Provide the (X, Y) coordinate of the cell's center where the given text is located.  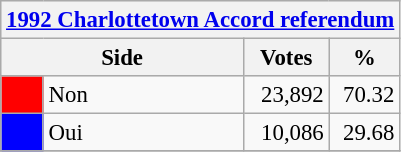
Votes (286, 58)
10,086 (286, 133)
Side (122, 58)
29.68 (364, 133)
Non (143, 95)
1992 Charlottetown Accord referendum (200, 20)
70.32 (364, 95)
Oui (143, 133)
% (364, 58)
23,892 (286, 95)
